Pinpoint the cell where the given text exists, returning its (X, Y) midpoint coordinate. 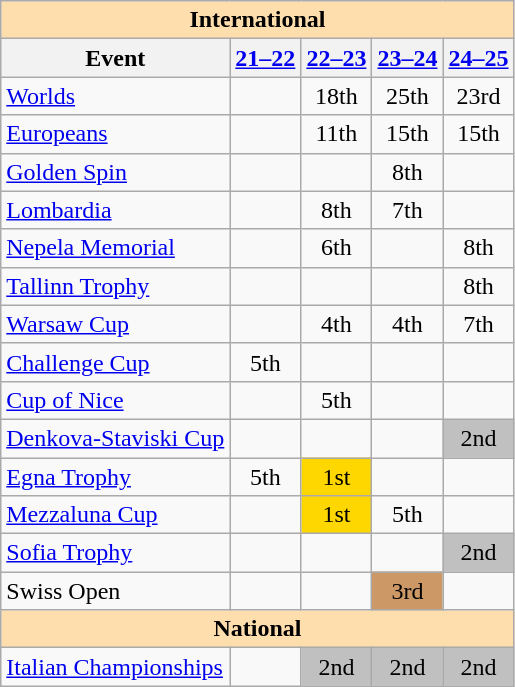
Sofia Trophy (116, 553)
Lombardia (116, 210)
Worlds (116, 96)
Warsaw Cup (116, 324)
18th (336, 96)
23rd (478, 96)
11th (336, 134)
Event (116, 58)
24–25 (478, 58)
Cup of Nice (116, 400)
23–24 (408, 58)
Swiss Open (116, 591)
3rd (408, 591)
25th (408, 96)
International (258, 20)
Nepela Memorial (116, 248)
Europeans (116, 134)
National (258, 629)
Challenge Cup (116, 362)
Egna Trophy (116, 477)
6th (336, 248)
22–23 (336, 58)
Mezzaluna Cup (116, 515)
Italian Championships (116, 667)
Tallinn Trophy (116, 286)
Denkova-Staviski Cup (116, 438)
Golden Spin (116, 172)
21–22 (266, 58)
